Identify which cell holds the provided text, then report its (X, Y) central coordinate. 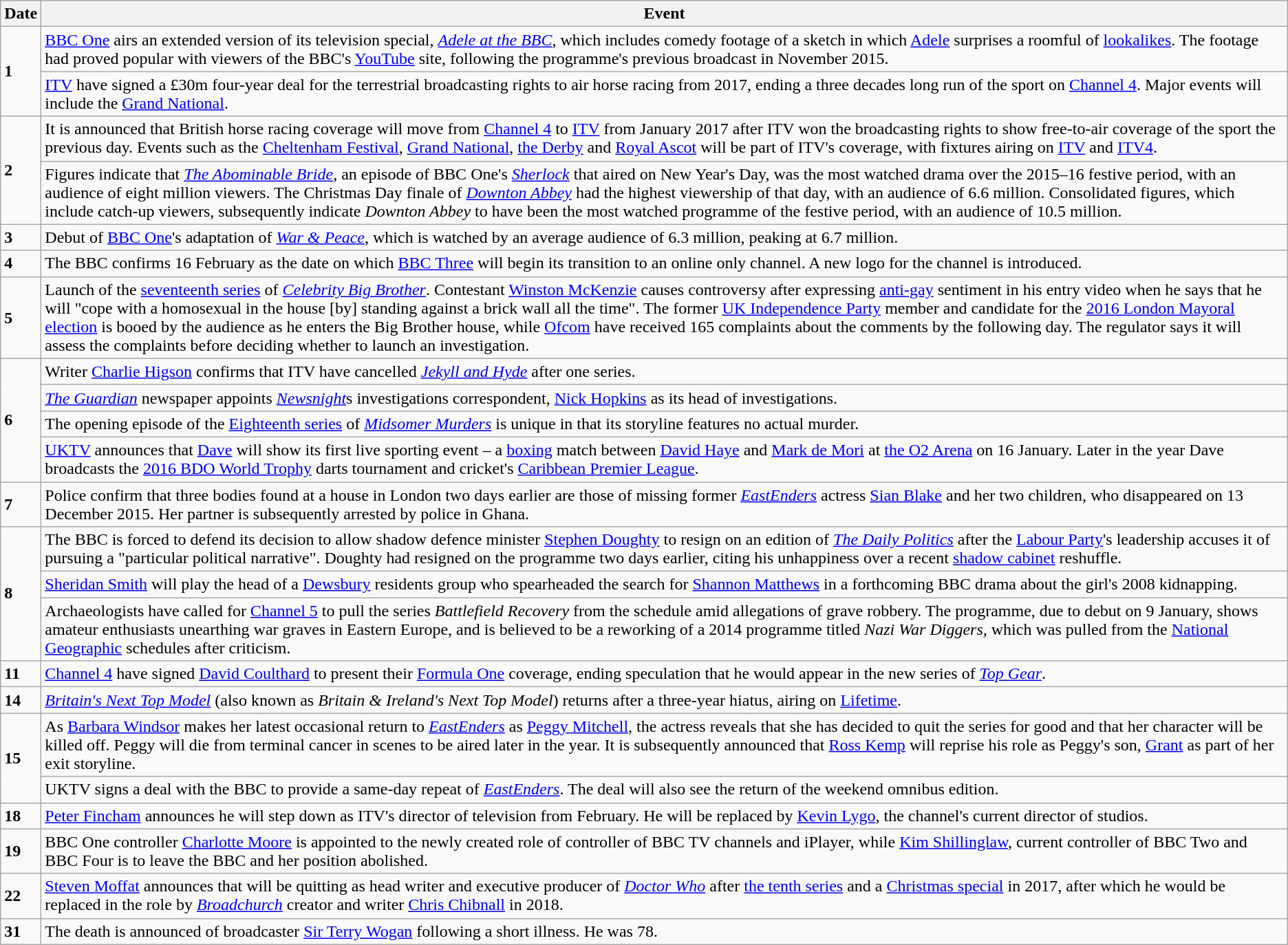
8 (21, 594)
22 (21, 895)
The death is announced of broadcaster Sir Terry Wogan following a short illness. He was 78. (665, 931)
Britain's Next Top Model (also known as Britain & Ireland's Next Top Model) returns after a three-year hiatus, airing on Lifetime. (665, 700)
7 (21, 503)
The opening episode of the Eighteenth series of Midsomer Murders is unique in that its storyline features no actual murder. (665, 424)
5 (21, 318)
6 (21, 420)
19 (21, 851)
2 (21, 171)
The Guardian newspaper appoints Newsnights investigations correspondent, Nick Hopkins as its head of investigations. (665, 398)
14 (21, 700)
11 (21, 674)
UKTV signs a deal with the BBC to provide a same-day repeat of EastEnders. The deal will also see the return of the weekend omnibus edition. (665, 790)
Event (665, 14)
Writer Charlie Higson confirms that ITV have cancelled Jekyll and Hyde after one series. (665, 371)
31 (21, 931)
15 (21, 758)
4 (21, 263)
Channel 4 have signed David Coulthard to present their Formula One coverage, ending speculation that he would appear in the new series of Top Gear. (665, 674)
Date (21, 14)
Debut of BBC One's adaptation of War & Peace, which is watched by an average audience of 6.3 million, peaking at 6.7 million. (665, 237)
1 (21, 72)
3 (21, 237)
18 (21, 816)
